Identify which cell holds the provided text, then report its [X, Y] central coordinate. 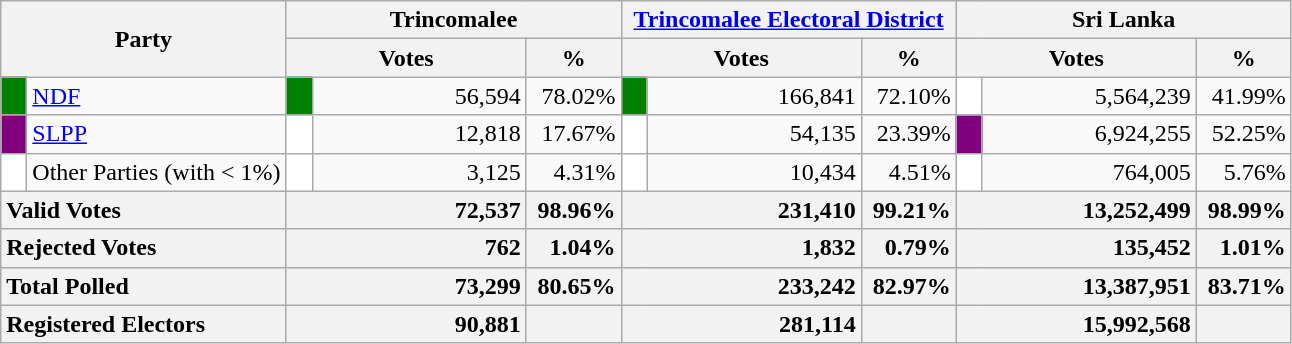
13,387,951 [1076, 286]
10,434 [754, 172]
NDF [156, 96]
SLPP [156, 134]
764,005 [1089, 172]
5,564,239 [1089, 96]
233,242 [741, 286]
17.67% [574, 134]
231,410 [741, 210]
15,992,568 [1076, 324]
Party [144, 39]
Valid Votes [144, 210]
Sri Lanka [1124, 20]
78.02% [574, 96]
54,135 [754, 134]
90,881 [406, 324]
5.76% [1244, 172]
98.99% [1244, 210]
0.79% [908, 248]
762 [406, 248]
99.21% [908, 210]
82.97% [908, 286]
23.39% [908, 134]
Rejected Votes [144, 248]
13,252,499 [1076, 210]
Total Polled [144, 286]
41.99% [1244, 96]
83.71% [1244, 286]
135,452 [1076, 248]
281,114 [741, 324]
Trincomalee [454, 20]
56,594 [419, 96]
6,924,255 [1089, 134]
3,125 [419, 172]
Other Parties (with < 1%) [156, 172]
1.04% [574, 248]
1.01% [1244, 248]
80.65% [574, 286]
73,299 [406, 286]
12,818 [419, 134]
Registered Electors [144, 324]
98.96% [574, 210]
72.10% [908, 96]
1,832 [741, 248]
Trincomalee Electoral District [788, 20]
72,537 [406, 210]
52.25% [1244, 134]
166,841 [754, 96]
4.51% [908, 172]
4.31% [574, 172]
